Detect which cell encompasses the target text, then output its (x, y) center coordinate. 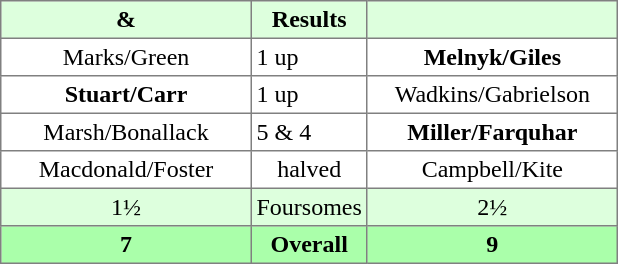
Stuart/Carr (126, 95)
Melnyk/Giles (492, 57)
Overall (309, 245)
Foursomes (309, 207)
Wadkins/Gabrielson (492, 95)
5 & 4 (309, 132)
Campbell/Kite (492, 170)
Marsh/Bonallack (126, 132)
Miller/Farquhar (492, 132)
& (126, 20)
halved (309, 170)
Marks/Green (126, 57)
7 (126, 245)
2½ (492, 207)
1½ (126, 207)
9 (492, 245)
Results (309, 20)
Macdonald/Foster (126, 170)
